Scan for the cell matching the given text and deliver its (X, Y) coordinate at center. 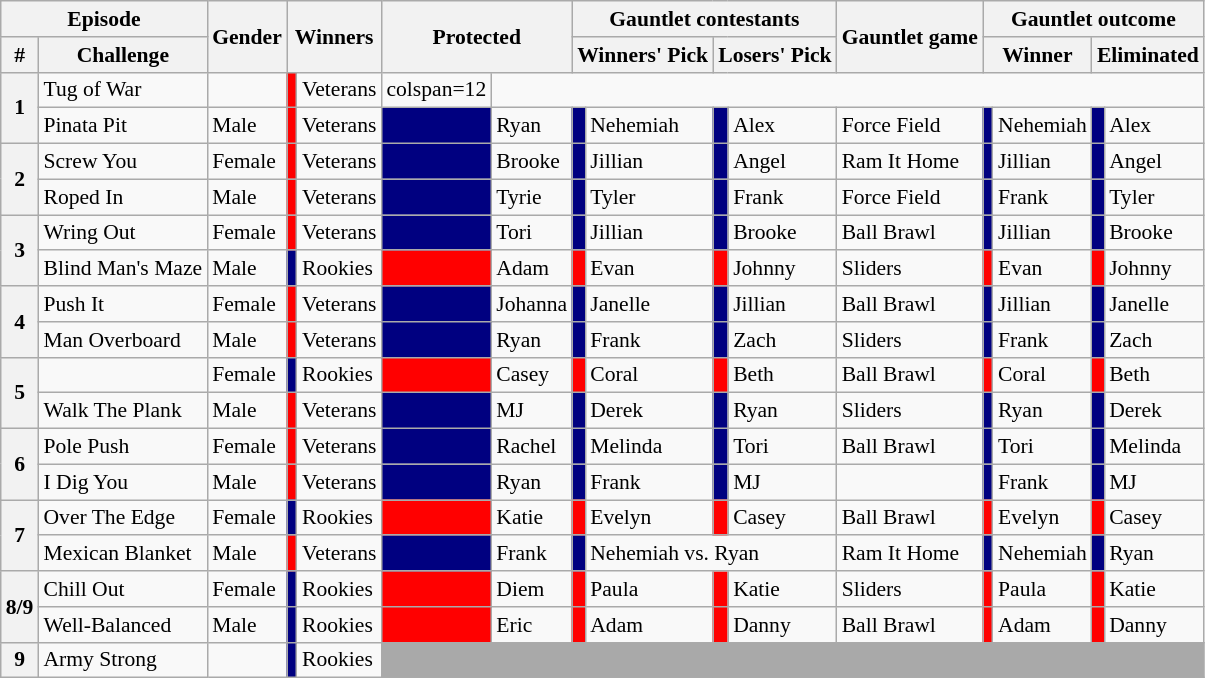
Nehemiah vs. Ryan (710, 554)
Pole Push (122, 447)
Wring Out (122, 233)
Eric (532, 625)
Army Strong (122, 660)
I Dig You (122, 482)
Episode (104, 19)
Tug of War (122, 90)
3 (20, 250)
8/9 (20, 606)
Winners (334, 36)
Gender (247, 36)
Winners' Pick (642, 55)
6 (20, 464)
1 (20, 108)
Winner (1038, 55)
Pinata Pit (122, 126)
Walk The Plank (122, 411)
Man Overboard (122, 340)
Roped In (122, 197)
Well-Balanced (122, 625)
4 (20, 322)
Gauntlet contestants (704, 19)
Losers' Pick (774, 55)
Protected (476, 36)
Gauntlet outcome (1094, 19)
Challenge (122, 55)
Rachel (532, 447)
Chill Out (122, 589)
Tyrie (532, 197)
2 (20, 180)
Gauntlet game (910, 36)
9 (20, 660)
# (20, 55)
Blind Man's Maze (122, 269)
5 (20, 392)
Diem (532, 589)
Screw You (122, 162)
Eliminated (1148, 55)
7 (20, 536)
colspan=12 (436, 90)
Push It (122, 304)
Over The Edge (122, 518)
Mexican Blanket (122, 554)
Johanna (532, 304)
